Return (X, Y) of the center of cell containing provided text 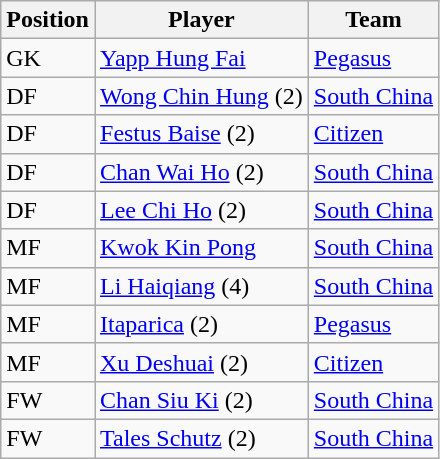
Xu Deshuai (2) (201, 362)
Tales Schutz (2) (201, 438)
Yapp Hung Fai (201, 58)
Kwok Kin Pong (201, 248)
Chan Siu Ki (2) (201, 400)
Chan Wai Ho (2) (201, 172)
Team (373, 20)
Player (201, 20)
Lee Chi Ho (2) (201, 210)
Li Haiqiang (4) (201, 286)
GK (48, 58)
Position (48, 20)
Itaparica (2) (201, 324)
Wong Chin Hung (2) (201, 96)
Festus Baise (2) (201, 134)
